Detect which cell encompasses the target text, then output its (x, y) center coordinate. 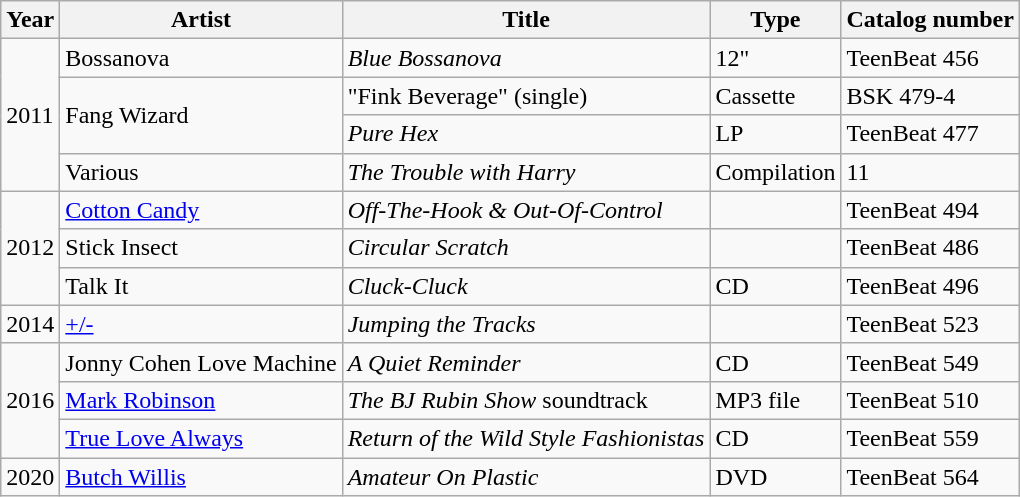
2012 (30, 248)
The BJ Rubin Show soundtrack (526, 400)
Stick Insect (201, 248)
TeenBeat 486 (930, 248)
Year (30, 20)
2014 (30, 324)
Jonny Cohen Love Machine (201, 362)
11 (930, 172)
TeenBeat 510 (930, 400)
+/- (201, 324)
A Quiet Reminder (526, 362)
Compilation (776, 172)
TeenBeat 523 (930, 324)
Title (526, 20)
Cassette (776, 96)
Bossanova (201, 58)
The Trouble with Harry (526, 172)
TeenBeat 477 (930, 134)
Circular Scratch (526, 248)
Pure Hex (526, 134)
Talk It (201, 286)
MP3 file (776, 400)
Type (776, 20)
TeenBeat 496 (930, 286)
Artist (201, 20)
TeenBeat 456 (930, 58)
Jumping the Tracks (526, 324)
TeenBeat 549 (930, 362)
"Fink Beverage" (single) (526, 96)
LP (776, 134)
Blue Bossanova (526, 58)
2011 (30, 115)
True Love Always (201, 438)
BSK 479-4 (930, 96)
Various (201, 172)
Off-The-Hook & Out-Of-Control (526, 210)
Catalog number (930, 20)
Return of the Wild Style Fashionistas (526, 438)
Butch Willis (201, 477)
DVD (776, 477)
TeenBeat 559 (930, 438)
2020 (30, 477)
Cotton Candy (201, 210)
Amateur On Plastic (526, 477)
Mark Robinson (201, 400)
TeenBeat 564 (930, 477)
Cluck-Cluck (526, 286)
Fang Wizard (201, 115)
12" (776, 58)
2016 (30, 400)
TeenBeat 494 (930, 210)
